Provide the [x, y] coordinate of the cell's center where the given text is located.  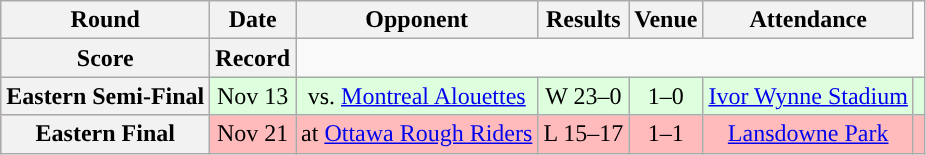
Lansdowne Park [808, 134]
1–0 [666, 96]
Eastern Semi-Final [106, 96]
Opponent [417, 20]
Nov 21 [253, 134]
Attendance [808, 20]
W 23–0 [584, 96]
Venue [666, 20]
L 15–17 [584, 134]
Round [106, 20]
at Ottawa Rough Riders [417, 134]
1–1 [666, 134]
Eastern Final [106, 134]
vs. Montreal Alouettes [417, 96]
Date [253, 20]
Results [584, 20]
Record [253, 58]
Nov 13 [253, 96]
Score [106, 58]
Ivor Wynne Stadium [808, 96]
